Detect which cell encompasses the target text, then output its (X, Y) center coordinate. 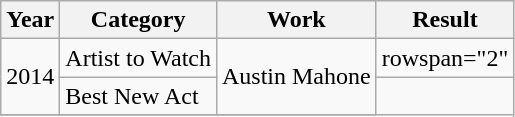
rowspan="2" (445, 58)
Artist to Watch (138, 58)
Best New Act (138, 96)
Category (138, 20)
Work (296, 20)
2014 (30, 77)
Result (445, 20)
Year (30, 20)
Austin Mahone (296, 77)
